Pinpoint the cell where the given text exists, returning its [x, y] midpoint coordinate. 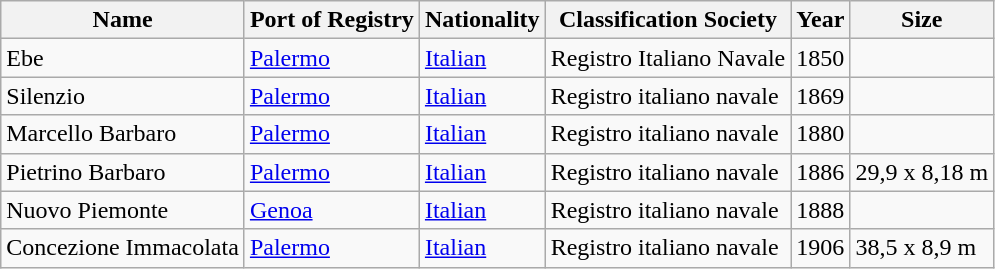
1888 [820, 210]
Port of Registry [332, 20]
Pietrino Barbaro [123, 172]
1906 [820, 248]
Ebe [123, 58]
Nuovo Piemonte [123, 210]
Classification Society [668, 20]
Year [820, 20]
Name [123, 20]
29,9 x 8,18 m [922, 172]
1869 [820, 96]
Genoa [332, 210]
Registro Italiano Navale [668, 58]
1880 [820, 134]
38,5 x 8,9 m [922, 248]
Nationality [482, 20]
1886 [820, 172]
1850 [820, 58]
Silenzio [123, 96]
Marcello Barbaro [123, 134]
Size [922, 20]
Concezione Immacolata [123, 248]
